Extract the [x, y] coordinate from the center of the cell holding the provided text.  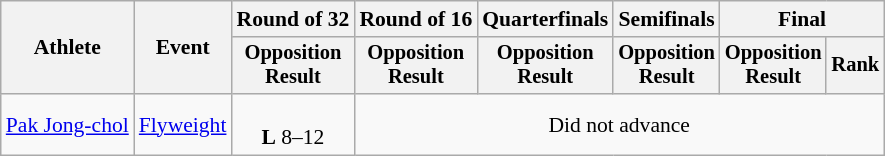
Pak Jong-chol [68, 124]
Flyweight [183, 124]
Did not advance [619, 124]
Quarterfinals [545, 19]
Athlete [68, 48]
Round of 32 [292, 19]
Rank [855, 66]
L 8–12 [292, 124]
Final [802, 19]
Event [183, 48]
Round of 16 [416, 19]
Semifinals [666, 19]
